Search for the cell housing the specified text and yield its [x, y] center coordinate. 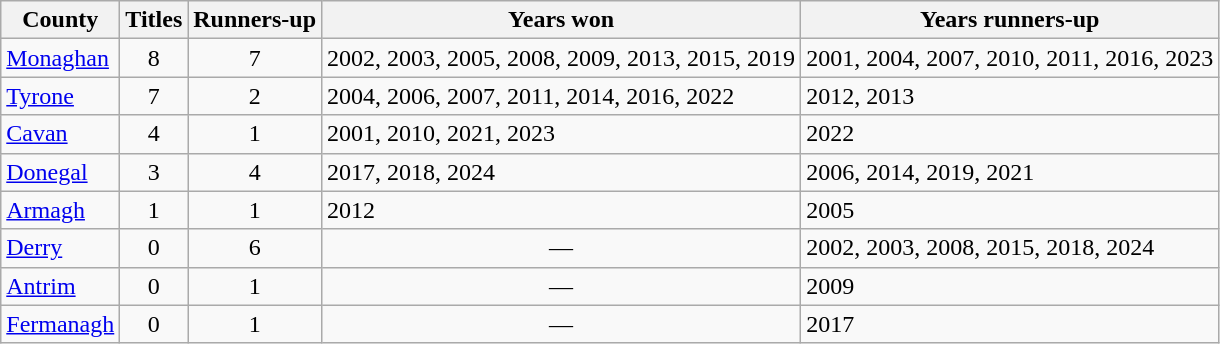
Fermanagh [60, 324]
2009 [1010, 286]
Runners-up [255, 20]
2002, 2003, 2008, 2015, 2018, 2024 [1010, 248]
2017 [1010, 324]
2017, 2018, 2024 [562, 172]
2012 [562, 210]
Titles [154, 20]
6 [255, 248]
Tyrone [60, 96]
Years runners-up [1010, 20]
2 [255, 96]
2002, 2003, 2005, 2008, 2009, 2013, 2015, 2019 [562, 58]
2001, 2004, 2007, 2010, 2011, 2016, 2023 [1010, 58]
2004, 2006, 2007, 2011, 2014, 2016, 2022 [562, 96]
Armagh [60, 210]
2005 [1010, 210]
Antrim [60, 286]
Years won [562, 20]
2022 [1010, 134]
Cavan [60, 134]
2006, 2014, 2019, 2021 [1010, 172]
2012, 2013 [1010, 96]
2001, 2010, 2021, 2023 [562, 134]
8 [154, 58]
Monaghan [60, 58]
3 [154, 172]
Derry [60, 248]
County [60, 20]
Donegal [60, 172]
